Pinpoint the cell where the given text exists, returning its [x, y] midpoint coordinate. 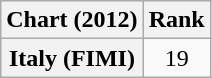
Chart (2012) [72, 20]
19 [176, 58]
Italy (FIMI) [72, 58]
Rank [176, 20]
